Output the (X, Y) coordinate of the center of the cell containing the given text.  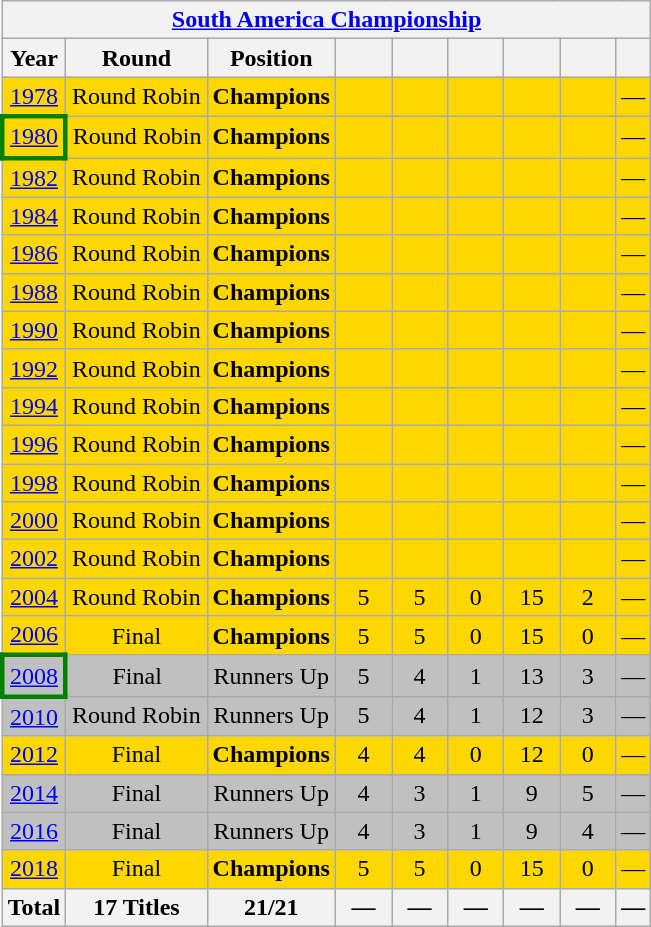
1998 (34, 483)
2004 (34, 597)
2010 (34, 716)
13 (532, 676)
2012 (34, 755)
2018 (34, 869)
1984 (34, 216)
1988 (34, 292)
2016 (34, 831)
Round (136, 58)
1994 (34, 406)
1986 (34, 254)
Total (34, 907)
1996 (34, 444)
2 (588, 597)
1992 (34, 368)
2008 (34, 676)
Position (271, 58)
South America Championship (326, 20)
17 Titles (136, 907)
Year (34, 58)
2000 (34, 521)
1980 (34, 136)
21/21 (271, 907)
2002 (34, 559)
1990 (34, 330)
2014 (34, 793)
1982 (34, 178)
1978 (34, 97)
2006 (34, 636)
